Extract the (X, Y) coordinate from the center of the cell holding the provided text.  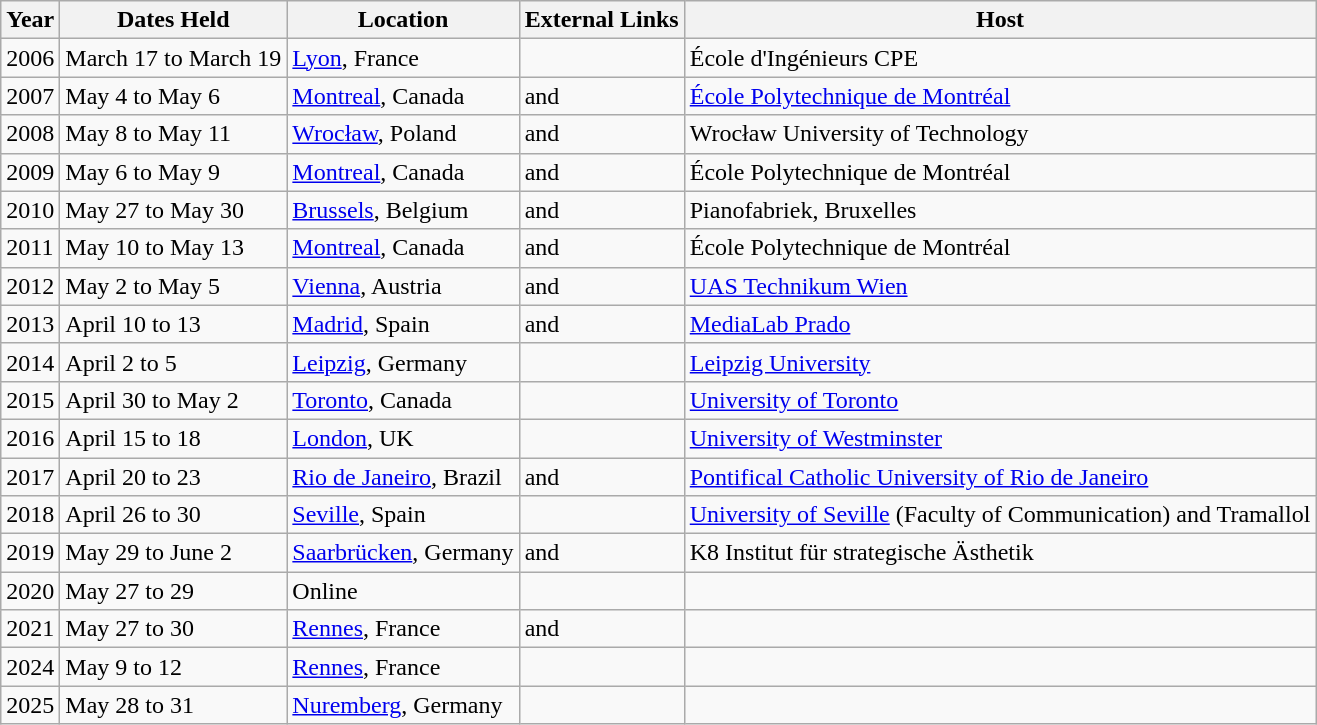
2020 (30, 591)
Location (403, 20)
2018 (30, 515)
May 29 to June 2 (174, 553)
UAS Technikum Wien (1000, 286)
Wrocław University of Technology (1000, 134)
Pontifical Catholic University of Rio de Janeiro (1000, 477)
2010 (30, 210)
May 8 to May 11 (174, 134)
Lyon, France (403, 58)
Dates Held (174, 20)
2016 (30, 438)
April 10 to 13 (174, 324)
Madrid, Spain (403, 324)
Wrocław, Poland (403, 134)
2008 (30, 134)
2015 (30, 400)
2019 (30, 553)
May 2 to May 5 (174, 286)
University of Westminster (1000, 438)
K8 Institut für strategische Ästhetik (1000, 553)
April 26 to 30 (174, 515)
May 27 to May 30 (174, 210)
May 4 to May 6 (174, 96)
April 30 to May 2 (174, 400)
2024 (30, 667)
2025 (30, 705)
Pianofabriek, Bruxelles (1000, 210)
April 20 to 23 (174, 477)
May 6 to May 9 (174, 172)
April 2 to 5 (174, 362)
2017 (30, 477)
2009 (30, 172)
May 9 to 12 (174, 667)
Leipzig, Germany (403, 362)
May 27 to 29 (174, 591)
Host (1000, 20)
March 17 to March 19 (174, 58)
Nuremberg, Germany (403, 705)
May 28 to 31 (174, 705)
External Links (602, 20)
2006 (30, 58)
May 10 to May 13 (174, 248)
University of Toronto (1000, 400)
April 15 to 18 (174, 438)
2021 (30, 629)
London, UK (403, 438)
Saarbrücken, Germany (403, 553)
University of Seville (Faculty of Communication) and Tramallol (1000, 515)
MediaLab Prado (1000, 324)
May 27 to 30 (174, 629)
2011 (30, 248)
2014 (30, 362)
École d'Ingénieurs CPE (1000, 58)
2013 (30, 324)
Vienna, Austria (403, 286)
Rio de Janeiro, Brazil (403, 477)
Brussels, Belgium (403, 210)
Leipzig University (1000, 362)
Year (30, 20)
2007 (30, 96)
2012 (30, 286)
Online (403, 591)
Toronto, Canada (403, 400)
Seville, Spain (403, 515)
